Return (x, y) of the center of cell containing provided text 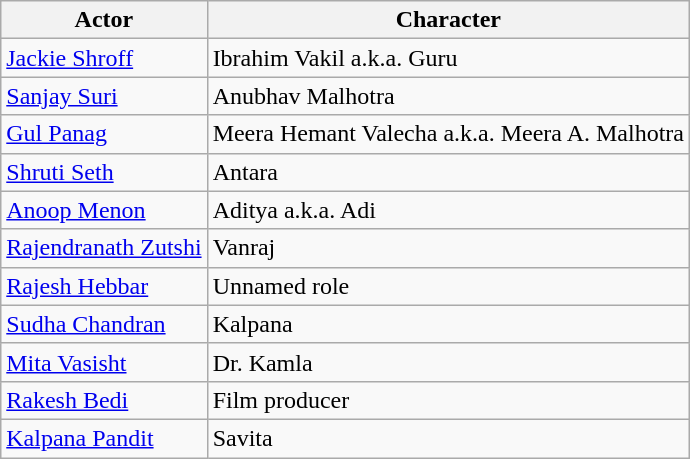
Sanjay Suri (104, 96)
Antara (448, 172)
Jackie Shroff (104, 58)
Ibrahim Vakil a.k.a. Guru (448, 58)
Anubhav Malhotra (448, 96)
Unnamed role (448, 286)
Dr. Kamla (448, 362)
Vanraj (448, 248)
Film producer (448, 400)
Mita Vasisht (104, 362)
Anoop Menon (104, 210)
Aditya a.k.a. Adi (448, 210)
Rajesh Hebbar (104, 286)
Rajendranath Zutshi (104, 248)
Rakesh Bedi (104, 400)
Kalpana (448, 324)
Actor (104, 20)
Savita (448, 438)
Kalpana Pandit (104, 438)
Meera Hemant Valecha a.k.a. Meera A. Malhotra (448, 134)
Character (448, 20)
Shruti Seth (104, 172)
Gul Panag (104, 134)
Sudha Chandran (104, 324)
